Search for the cell housing the specified text and yield its [X, Y] center coordinate. 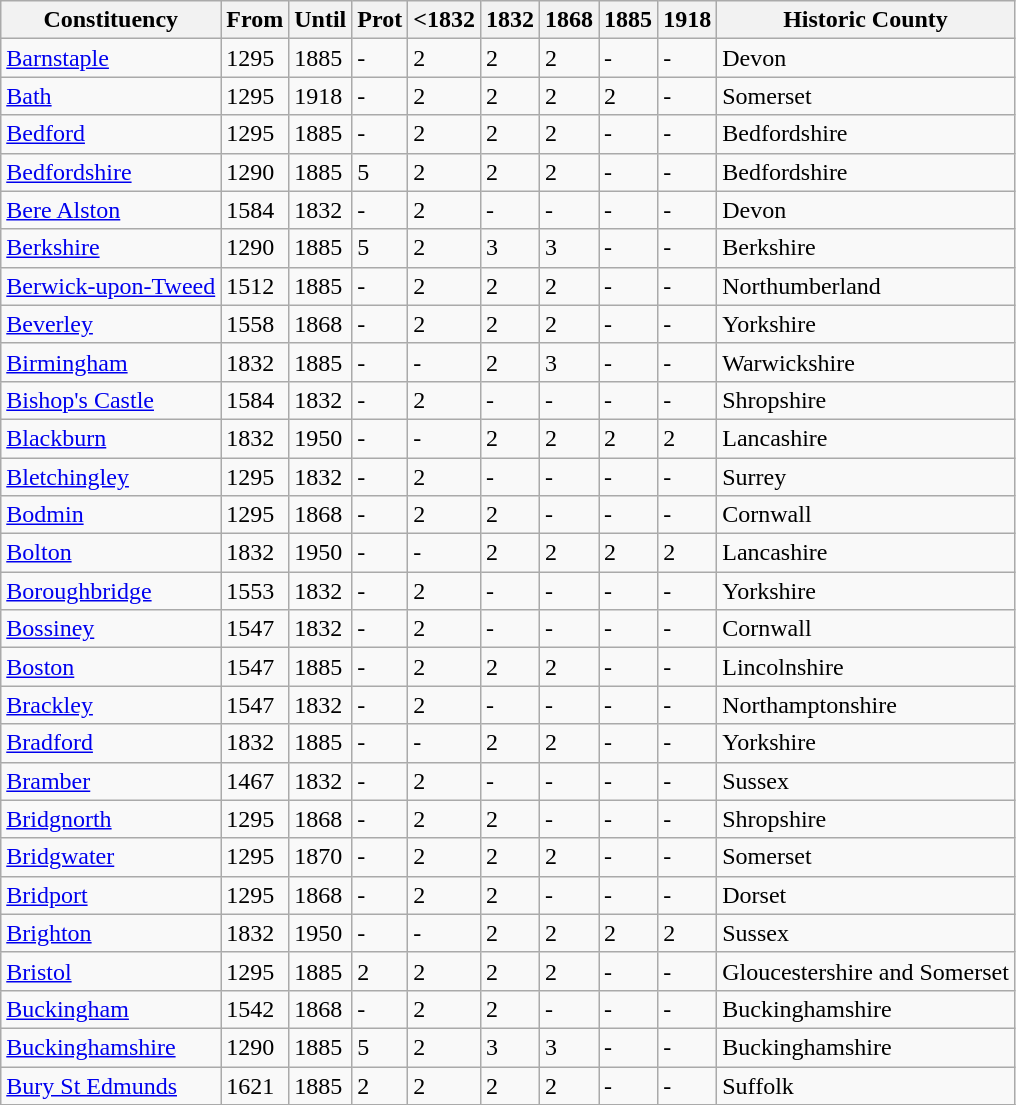
Brackley [111, 705]
Boroughbridge [111, 591]
Bramber [111, 781]
1467 [255, 781]
Northamptonshire [866, 705]
Berwick-upon-Tweed [111, 286]
Boston [111, 667]
Dorset [866, 895]
Bossiney [111, 629]
Bristol [111, 971]
1542 [255, 1009]
Beverley [111, 324]
Bridgwater [111, 857]
Bolton [111, 553]
Bere Alston [111, 210]
Birmingham [111, 362]
Buckingham [111, 1009]
<1832 [444, 20]
Suffolk [866, 1085]
1621 [255, 1085]
Surrey [866, 477]
Brighton [111, 933]
Bath [111, 96]
1553 [255, 591]
Blackburn [111, 438]
Lincolnshire [866, 667]
Barnstaple [111, 58]
Bedford [111, 134]
Bury St Edmunds [111, 1085]
Bodmin [111, 515]
Bletchingley [111, 477]
Warwickshire [866, 362]
Until [320, 20]
1558 [255, 324]
1512 [255, 286]
Bridport [111, 895]
Prot [380, 20]
Historic County [866, 20]
1870 [320, 857]
Bishop's Castle [111, 400]
Gloucestershire and Somerset [866, 971]
Northumberland [866, 286]
Constituency [111, 20]
From [255, 20]
Bradford [111, 743]
Bridgnorth [111, 819]
